Pinpoint the cell where the given text exists, returning its [x, y] midpoint coordinate. 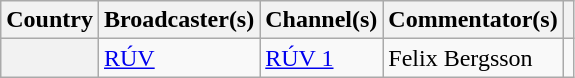
RÚV 1 [322, 58]
Country [50, 20]
RÚV [178, 58]
Broadcaster(s) [178, 20]
Commentator(s) [473, 20]
Channel(s) [322, 20]
Felix Bergsson [473, 58]
